Search for the cell housing the specified text and yield its [x, y] center coordinate. 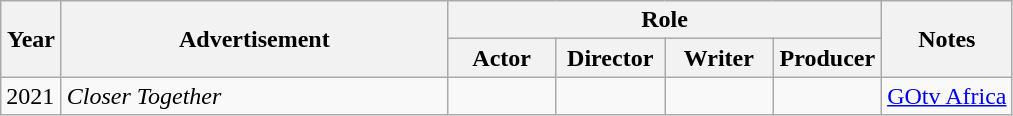
Role [664, 20]
Director [610, 58]
Advertisement [254, 39]
Year [32, 39]
Actor [502, 58]
Producer [828, 58]
Notes [947, 39]
Closer Together [254, 96]
2021 [32, 96]
Writer [718, 58]
GOtv Africa [947, 96]
